Find where the given text appears and provide that cell's center as (X, Y) coordinate. 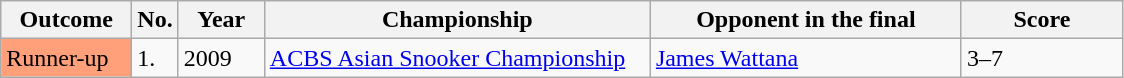
Outcome (66, 20)
James Wattana (806, 58)
Championship (457, 20)
3–7 (1042, 58)
Year (221, 20)
Runner-up (66, 58)
Opponent in the final (806, 20)
No. (155, 20)
2009 (221, 58)
Score (1042, 20)
ACBS Asian Snooker Championship (457, 58)
1. (155, 58)
